Capture the cell that displays the provided text and extract its [x, y] central coordinate. 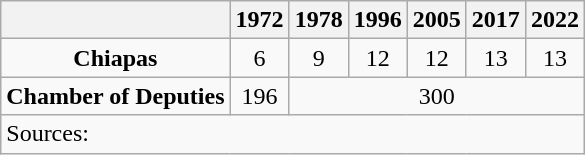
Chamber of Deputies [116, 96]
1972 [260, 20]
Chiapas [116, 58]
196 [260, 96]
2005 [436, 20]
9 [318, 58]
2017 [496, 20]
1978 [318, 20]
Sources: [293, 134]
300 [436, 96]
2022 [554, 20]
6 [260, 58]
1996 [378, 20]
